Extract the [x, y] coordinate from the center of the cell holding the provided text.  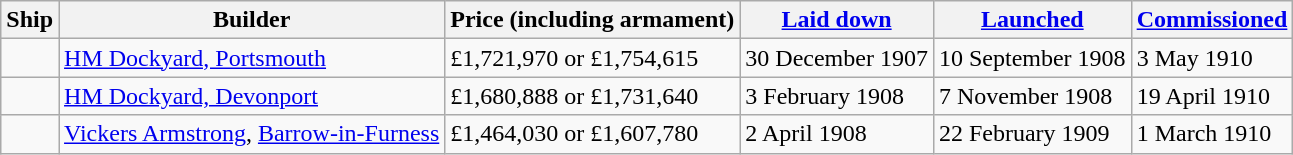
HM Dockyard, Portsmouth [252, 58]
7 November 1908 [1032, 96]
£1,680,888 or £1,731,640 [592, 96]
£1,464,030 or £1,607,780 [592, 134]
3 February 1908 [837, 96]
Commissioned [1212, 20]
HM Dockyard, Devonport [252, 96]
Ship [30, 20]
22 February 1909 [1032, 134]
1 March 1910 [1212, 134]
£1,721,970 or £1,754,615 [592, 58]
10 September 1908 [1032, 58]
2 April 1908 [837, 134]
Builder [252, 20]
Vickers Armstrong, Barrow-in-Furness [252, 134]
3 May 1910 [1212, 58]
Launched [1032, 20]
Laid down [837, 20]
30 December 1907 [837, 58]
Price (including armament) [592, 20]
19 April 1910 [1212, 96]
